Scan for the cell matching the given text and deliver its [X, Y] coordinate at center. 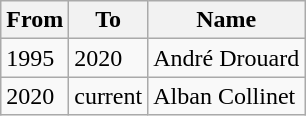
current [108, 96]
To [108, 20]
Name [226, 20]
André Drouard [226, 58]
From [35, 20]
Alban Collinet [226, 96]
1995 [35, 58]
